Determine the (X, Y) coordinate at the center of the cell enclosing the given text.  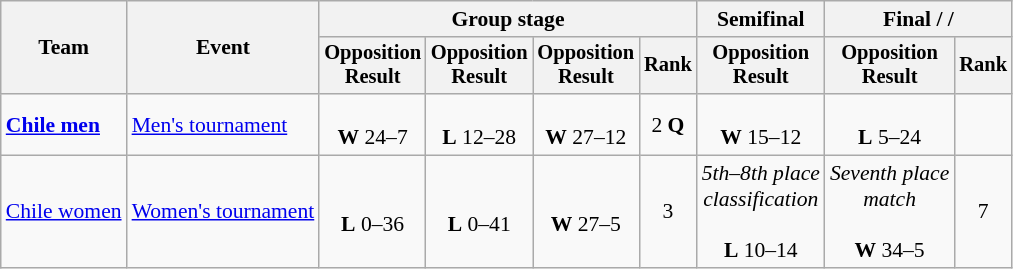
W 27–5 (586, 212)
Chile men (64, 124)
W 24–7 (372, 124)
Chile women (64, 212)
L 5–24 (890, 124)
Semifinal (761, 19)
L 0–41 (480, 212)
5th–8th placeclassificationL 10–14 (761, 212)
Final / / (918, 19)
Women's tournament (224, 212)
Event (224, 48)
7 (983, 212)
Seventh placematchW 34–5 (890, 212)
L 0–36 (372, 212)
Group stage (508, 19)
2 Q (668, 124)
W 15–12 (761, 124)
L 12–28 (480, 124)
Team (64, 48)
3 (668, 212)
W 27–12 (586, 124)
Men's tournament (224, 124)
